For the text-containing cell, return its midpoint in [x, y] coordinate format. 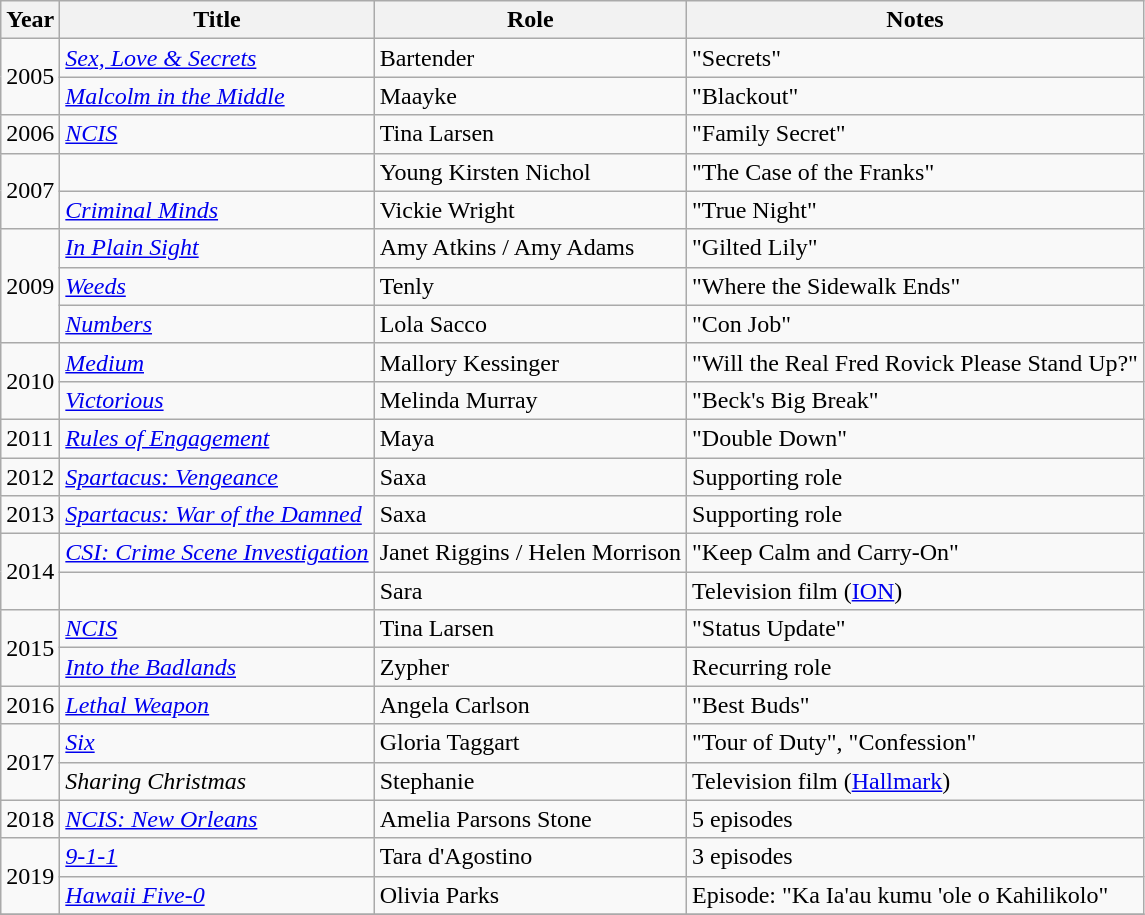
Zypher [530, 667]
2018 [30, 819]
Bartender [530, 58]
2010 [30, 381]
"Will the Real Fred Rovick Please Stand Up?" [916, 362]
2009 [30, 286]
Stephanie [530, 781]
2005 [30, 77]
"Gilted Lily" [916, 248]
"The Case of the Franks" [916, 172]
Criminal Minds [217, 210]
Malcolm in the Middle [217, 96]
5 episodes [916, 819]
Role [530, 20]
3 episodes [916, 857]
"Double Down" [916, 438]
Sex, Love & Secrets [217, 58]
Maya [530, 438]
Weeds [217, 286]
Six [217, 743]
Janet Riggins / Helen Morrison [530, 553]
"Where the Sidewalk Ends" [916, 286]
"Tour of Duty", "Confession" [916, 743]
Hawaii Five-0 [217, 895]
Into the Badlands [217, 667]
Victorious [217, 400]
Vickie Wright [530, 210]
2006 [30, 134]
Amelia Parsons Stone [530, 819]
Title [217, 20]
Young Kirsten Nichol [530, 172]
Numbers [217, 324]
2012 [30, 477]
Gloria Taggart [530, 743]
In Plain Sight [217, 248]
"Best Buds" [916, 705]
Spartacus: War of the Damned [217, 515]
"True Night" [916, 210]
Olivia Parks [530, 895]
Recurring role [916, 667]
Mallory Kessinger [530, 362]
2014 [30, 572]
Maayke [530, 96]
"Beck's Big Break" [916, 400]
Lola Sacco [530, 324]
Medium [217, 362]
"Family Secret" [916, 134]
2019 [30, 876]
Episode: "Ka Ia'au kumu 'ole o Kahilikolo" [916, 895]
"Blackout" [916, 96]
Sharing Christmas [217, 781]
Television film (Hallmark) [916, 781]
NCIS: New Orleans [217, 819]
"Status Update" [916, 629]
Notes [916, 20]
Year [30, 20]
2015 [30, 648]
Lethal Weapon [217, 705]
Amy Atkins / Amy Adams [530, 248]
"Keep Calm and Carry-On" [916, 553]
2013 [30, 515]
Sara [530, 591]
Rules of Engagement [217, 438]
9-1-1 [217, 857]
Television film (ION) [916, 591]
"Con Job" [916, 324]
Melinda Murray [530, 400]
2017 [30, 762]
"Secrets" [916, 58]
Tara d'Agostino [530, 857]
2007 [30, 191]
Tenly [530, 286]
CSI: Crime Scene Investigation [217, 553]
2011 [30, 438]
Spartacus: Vengeance [217, 477]
2016 [30, 705]
Angela Carlson [530, 705]
